Extract the (x, y) coordinate from the center of the cell holding the provided text.  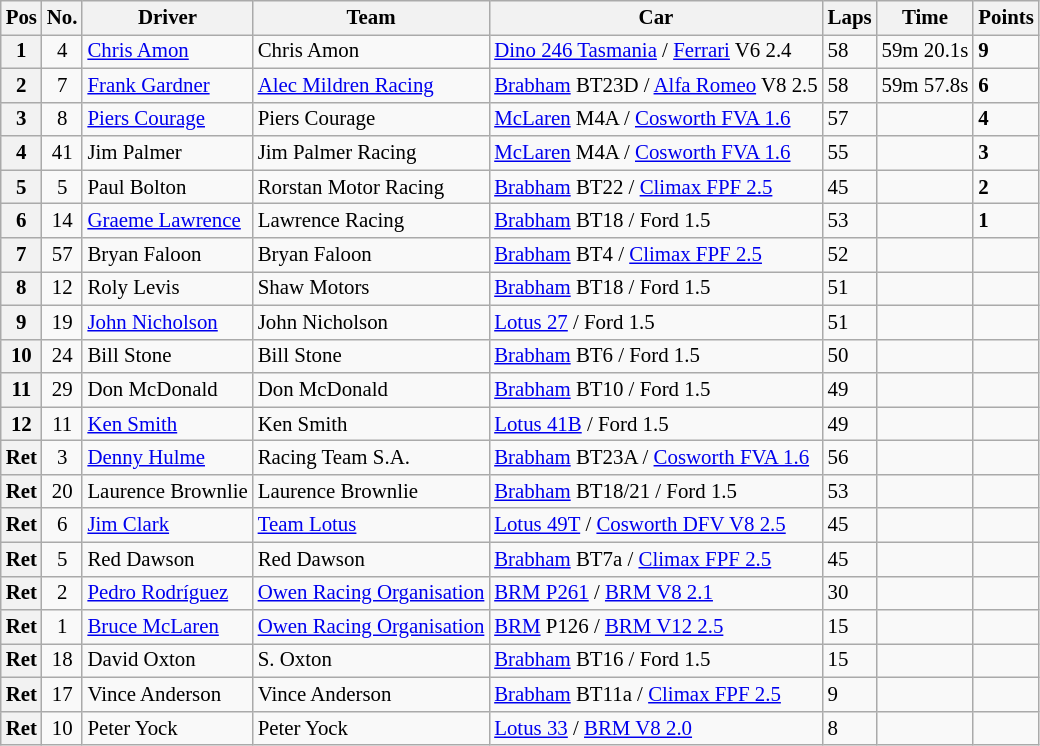
No. (62, 18)
Brabham BT23A / Cosworth FVA 1.6 (656, 458)
Jim Palmer Racing (372, 153)
Lotus 49T / Cosworth DFV V8 2.5 (656, 525)
29 (62, 390)
Rorstan Motor Racing (372, 187)
Brabham BT18/21 / Ford 1.5 (656, 491)
Brabham BT6 / Ford 1.5 (656, 356)
Time (926, 18)
Alec Mildren Racing (372, 85)
Car (656, 18)
David Oxton (167, 661)
S. Oxton (372, 661)
Brabham BT23D / Alfa Romeo V8 2.5 (656, 85)
Team (372, 18)
Bruce McLaren (167, 627)
14 (62, 221)
24 (62, 356)
BRM P126 / BRM V12 2.5 (656, 627)
Brabham BT4 / Climax FPF 2.5 (656, 255)
18 (62, 661)
59m 20.1s (926, 51)
Jim Clark (167, 525)
Brabham BT10 / Ford 1.5 (656, 390)
52 (850, 255)
Points (1006, 18)
BRM P261 / BRM V8 2.1 (656, 593)
17 (62, 695)
Driver (167, 18)
Pos (22, 18)
Brabham BT22 / Climax FPF 2.5 (656, 187)
Brabham BT11a / Climax FPF 2.5 (656, 695)
30 (850, 593)
19 (62, 322)
Graeme Lawrence (167, 221)
59m 57.8s (926, 85)
Shaw Motors (372, 288)
41 (62, 153)
Dino 246 Tasmania / Ferrari V6 2.4 (656, 51)
Denny Hulme (167, 458)
55 (850, 153)
Lotus 27 / Ford 1.5 (656, 322)
56 (850, 458)
Lotus 41B / Ford 1.5 (656, 424)
Frank Gardner (167, 85)
Lawrence Racing (372, 221)
Paul Bolton (167, 187)
Racing Team S.A. (372, 458)
20 (62, 491)
50 (850, 356)
Brabham BT7a / Climax FPF 2.5 (656, 559)
Laps (850, 18)
Brabham BT16 / Ford 1.5 (656, 661)
Jim Palmer (167, 153)
Team Lotus (372, 525)
Lotus 33 / BRM V8 2.0 (656, 728)
Pedro Rodríguez (167, 593)
Roly Levis (167, 288)
